Determine the [X, Y] coordinate at the center of the cell enclosing the given text.  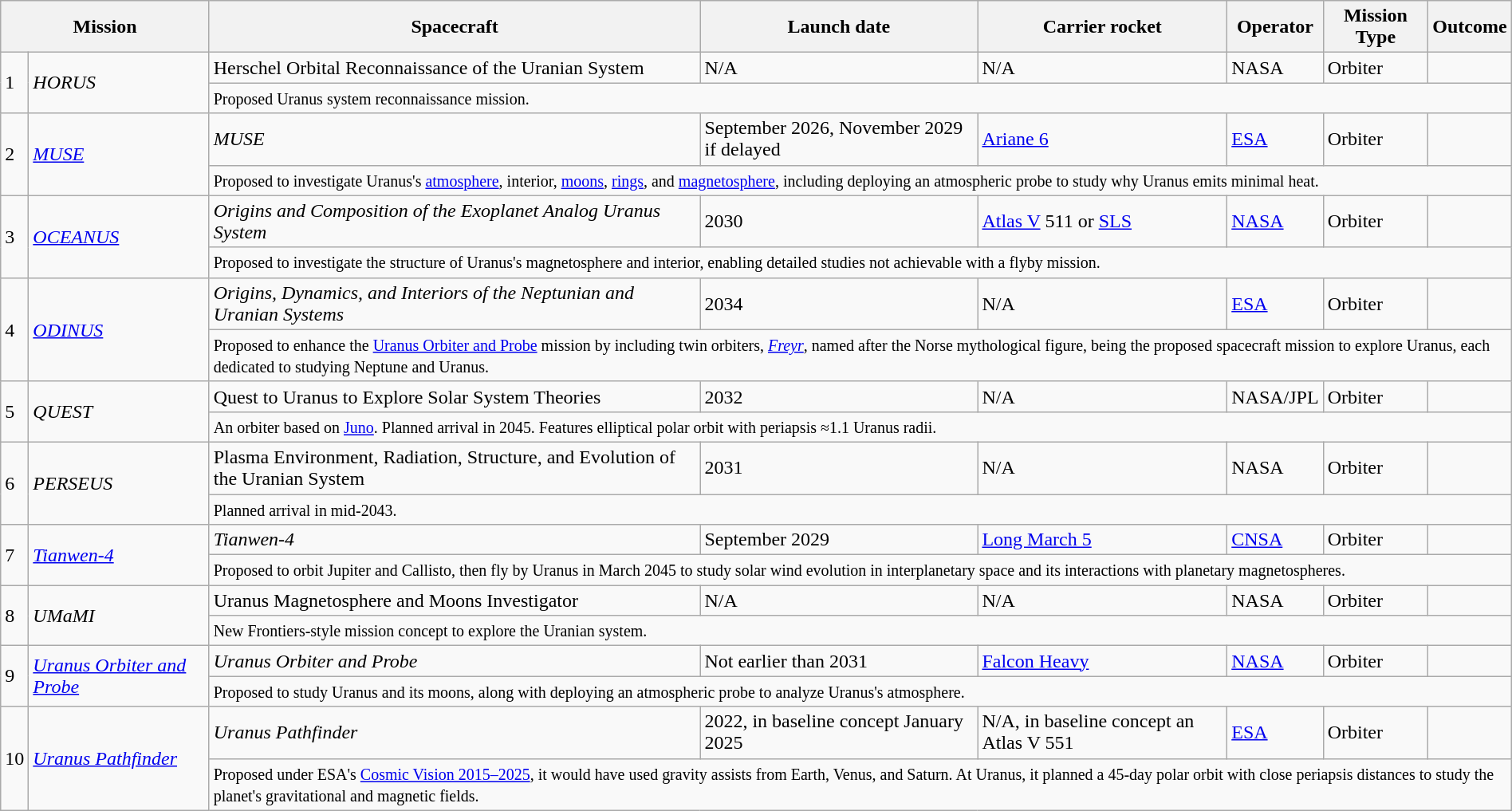
QUEST [119, 411]
Spacecraft [455, 27]
Mission [105, 27]
Long March 5 [1102, 540]
September 2029 [839, 540]
ODINUS [119, 329]
Plasma Environment, Radiation, Structure, and Evolution of the Uranian System [455, 467]
Ariane 6 [1102, 139]
6 [14, 483]
3 [14, 236]
7 [14, 555]
5 [14, 411]
NASA/JPL [1275, 396]
UMaMI [119, 616]
Not earlier than 2031 [839, 661]
September 2026, November 2029 if delayed [839, 139]
CNSA [1275, 540]
2032 [839, 396]
Uranus Magnetosphere and Moons Investigator [455, 600]
OCEANUS [119, 236]
Proposed to investigate the structure of Uranus's magnetosphere and interior, enabling detailed studies not achievable with a flyby mission. [860, 262]
Mission Type [1376, 27]
Herschel Orbital Reconnaissance of the Uranian System [455, 68]
PERSEUS [119, 483]
Atlas V 511 or SLS [1102, 222]
4 [14, 329]
2030 [839, 222]
Outcome [1471, 27]
HORUS [119, 83]
Carrier rocket [1102, 27]
9 [14, 676]
New Frontiers-style mission concept to explore the Uranian system. [860, 631]
10 [14, 758]
8 [14, 616]
An orbiter based on Juno. Planned arrival in 2045. Features elliptical polar orbit with periapsis ≈1.1 Uranus radii. [860, 427]
Proposed to study Uranus and its moons, along with deploying an atmospheric probe to analyze Uranus's atmosphere. [860, 691]
1 [14, 83]
2034 [839, 303]
Proposed Uranus system reconnaissance mission. [860, 98]
Origins, Dynamics, and Interiors of the Neptunian and Uranian Systems [455, 303]
Launch date [839, 27]
Falcon Heavy [1102, 661]
2031 [839, 467]
Quest to Uranus to Explore Solar System Theories [455, 396]
N/A, in baseline concept an Atlas V 551 [1102, 732]
2022, in baseline concept January 2025 [839, 732]
2 [14, 155]
Origins and Composition of the Exoplanet Analog Uranus System [455, 222]
Operator [1275, 27]
Planned arrival in mid-2043. [860, 510]
